Extract the [x, y] coordinate from the center of the cell holding the provided text.  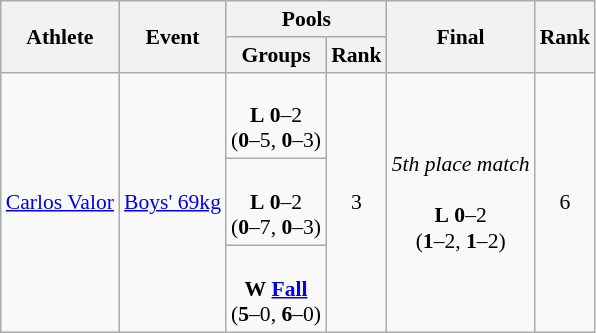
Carlos Valor [60, 202]
Boys' 69kg [172, 202]
Groups [276, 55]
Athlete [60, 36]
5th place matchL 0–2(1–2, 1–2) [461, 202]
Pools [306, 19]
Final [461, 36]
3 [356, 202]
W Fall(5–0, 6–0) [276, 290]
L 0–2(0–5, 0–3) [276, 116]
Event [172, 36]
L 0–2(0–7, 0–3) [276, 202]
6 [566, 202]
